Output the (x, y) coordinate of the center of the cell containing the given text.  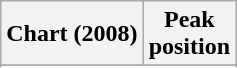
Chart (2008) (72, 34)
Peak position (189, 34)
